Capture the cell that displays the provided text and extract its [x, y] central coordinate. 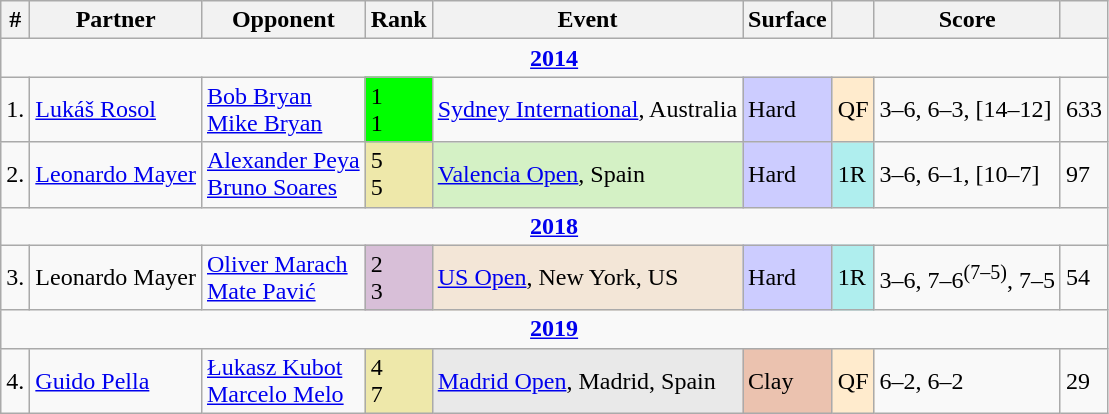
3–6, 6–1, [10–7] [967, 174]
2014 [554, 58]
Clay [788, 380]
2. [16, 174]
29 [1084, 380]
4. [16, 380]
US Open, New York, US [587, 278]
Opponent [283, 20]
54 [1084, 278]
97 [1084, 174]
633 [1084, 110]
# [16, 20]
Bob Bryan Mike Bryan [283, 110]
6–2, 6–2 [967, 380]
Surface [788, 20]
Madrid Open, Madrid, Spain [587, 380]
11 [398, 110]
3–6, 6–3, [14–12] [967, 110]
Alexander Peya Bruno Soares [283, 174]
55 [398, 174]
Oliver Marach Mate Pavić [283, 278]
1. [16, 110]
3. [16, 278]
2019 [554, 329]
23 [398, 278]
47 [398, 380]
Sydney International, Australia [587, 110]
Partner [116, 20]
Valencia Open, Spain [587, 174]
3–6, 7–6(7–5), 7–5 [967, 278]
Event [587, 20]
Guido Pella [116, 380]
2018 [554, 226]
Score [967, 20]
Lukáš Rosol [116, 110]
Rank [398, 20]
Łukasz Kubot Marcelo Melo [283, 380]
